Identify which cell holds the provided text, then report its (X, Y) central coordinate. 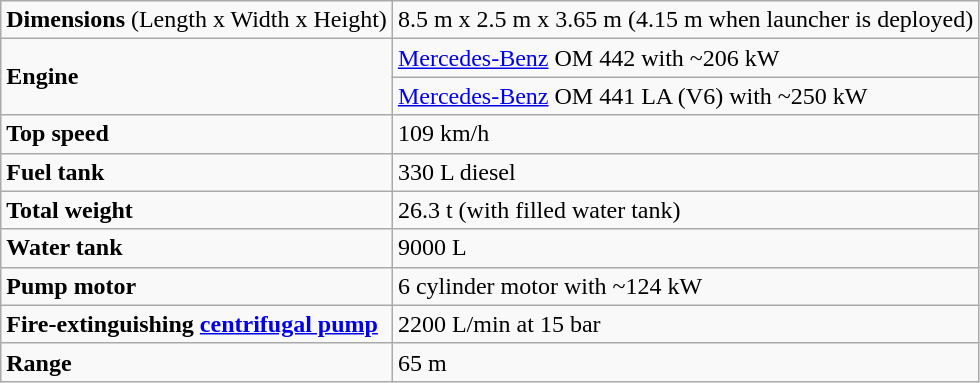
9000 L (685, 248)
Engine (197, 77)
2200 L/min at 15 bar (685, 324)
Water tank (197, 248)
Pump motor (197, 286)
Mercedes-Benz OM 442 with ~206 kW (685, 58)
Range (197, 362)
Dimensions (Length x Width x Height) (197, 20)
8.5 m x 2.5 m x 3.65 m (4.15 m when launcher is deployed) (685, 20)
330 L diesel (685, 172)
109 km/h (685, 134)
6 cylinder motor with ~124 kW (685, 286)
Total weight (197, 210)
26.3 t (with filled water tank) (685, 210)
65 m (685, 362)
Mercedes-Benz OM 441 LA (V6) with ~250 kW (685, 96)
Fire-extinguishing centrifugal pump (197, 324)
Top speed (197, 134)
Fuel tank (197, 172)
